Output the [x, y] coordinate of the center of the cell containing the given text.  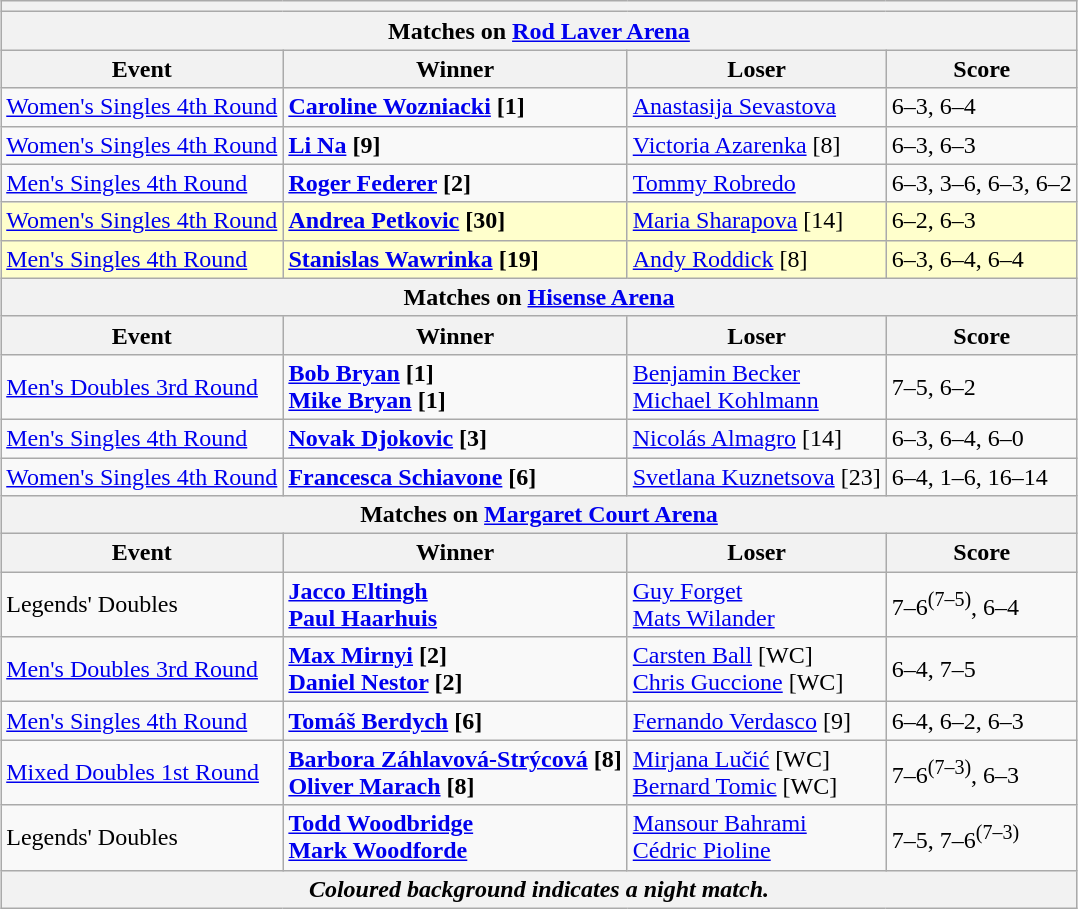
Nicolás Almagro [14] [756, 438]
7–5, 6–2 [982, 386]
Mansour Bahrami Cédric Pioline [756, 838]
6–4, 7–5 [982, 670]
Barbora Záhlavová-Strýcová [8] Oliver Marach [8] [455, 772]
Tomáš Berdych [6] [455, 721]
Matches on Margaret Court Arena [540, 515]
6–3, 6–3 [982, 145]
6–3, 6–4 [982, 107]
Victoria Azarenka [8] [756, 145]
Mixed Doubles 1st Round [142, 772]
6–4, 6–2, 6–3 [982, 721]
Maria Sharapova [14] [756, 221]
Stanislas Wawrinka [19] [455, 259]
Mirjana Lučić [WC] Bernard Tomic [WC] [756, 772]
Anastasija Sevastova [756, 107]
Andrea Petkovic [30] [455, 221]
Svetlana Kuznetsova [23] [756, 477]
6–2, 6–3 [982, 221]
Andy Roddick [8] [756, 259]
Max Mirnyi [2] Daniel Nestor [2] [455, 670]
Jacco Eltingh Paul Haarhuis [455, 604]
Tommy Robredo [756, 183]
6–3, 6–4, 6–0 [982, 438]
Matches on Rod Laver Arena [540, 31]
Caroline Wozniacki [1] [455, 107]
7–6(7–3), 6–3 [982, 772]
Matches on Hisense Arena [540, 297]
Bob Bryan [1] Mike Bryan [1] [455, 386]
Benjamin Becker Michael Kohlmann [756, 386]
Guy Forget Mats Wilander [756, 604]
Li Na [9] [455, 145]
Carsten Ball [WC] Chris Guccione [WC] [756, 670]
Roger Federer [2] [455, 183]
Novak Djokovic [3] [455, 438]
Francesca Schiavone [6] [455, 477]
Coloured background indicates a night match. [540, 889]
6–4, 1–6, 16–14 [982, 477]
Todd Woodbridge Mark Woodforde [455, 838]
Fernando Verdasco [9] [756, 721]
6–3, 6–4, 6–4 [982, 259]
7–6(7–5), 6–4 [982, 604]
6–3, 3–6, 6–3, 6–2 [982, 183]
7–5, 7–6(7–3) [982, 838]
